Identify which cell holds the provided text, then report its [x, y] central coordinate. 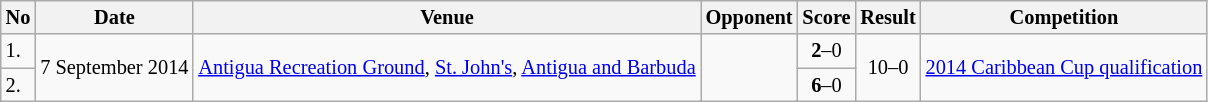
Result [888, 17]
Score [826, 17]
6–0 [826, 85]
7 September 2014 [114, 68]
Competition [1064, 17]
Antigua Recreation Ground, St. John's, Antigua and Barbuda [446, 68]
2–0 [826, 51]
10–0 [888, 68]
Venue [446, 17]
2. [18, 85]
2014 Caribbean Cup qualification [1064, 68]
No [18, 17]
Opponent [750, 17]
Date [114, 17]
1. [18, 51]
